Detect which cell encompasses the target text, then output its (X, Y) center coordinate. 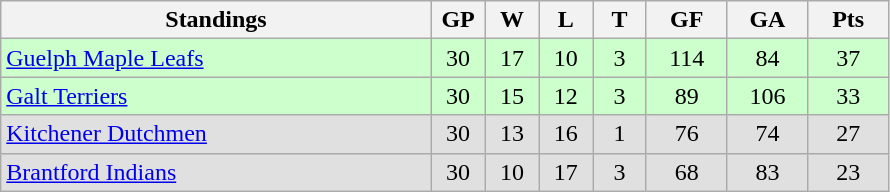
84 (768, 58)
114 (686, 58)
GA (768, 20)
106 (768, 96)
GP (458, 20)
76 (686, 134)
Pts (848, 20)
13 (512, 134)
89 (686, 96)
Standings (216, 20)
16 (566, 134)
12 (566, 96)
1 (620, 134)
83 (768, 172)
Brantford Indians (216, 172)
27 (848, 134)
68 (686, 172)
GF (686, 20)
33 (848, 96)
Galt Terriers (216, 96)
Guelph Maple Leafs (216, 58)
L (566, 20)
T (620, 20)
W (512, 20)
23 (848, 172)
37 (848, 58)
Kitchener Dutchmen (216, 134)
15 (512, 96)
74 (768, 134)
